Find where the given text appears and provide that cell's center as [x, y] coordinate. 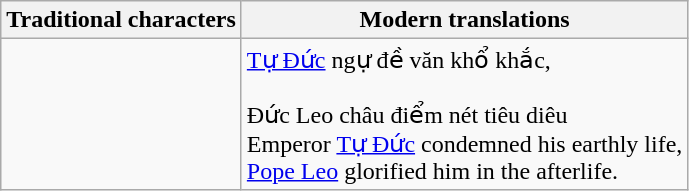
Modern translations [464, 20]
Tự Đức ngự đề văn khổ khắc,Đức Leo châu điểm nét tiêu diêuEmperor Tự Đức condemned his earthly life, Pope Leo glorified him in the afterlife. [464, 114]
Traditional characters [122, 20]
